Return (X, Y) of the center of cell containing provided text 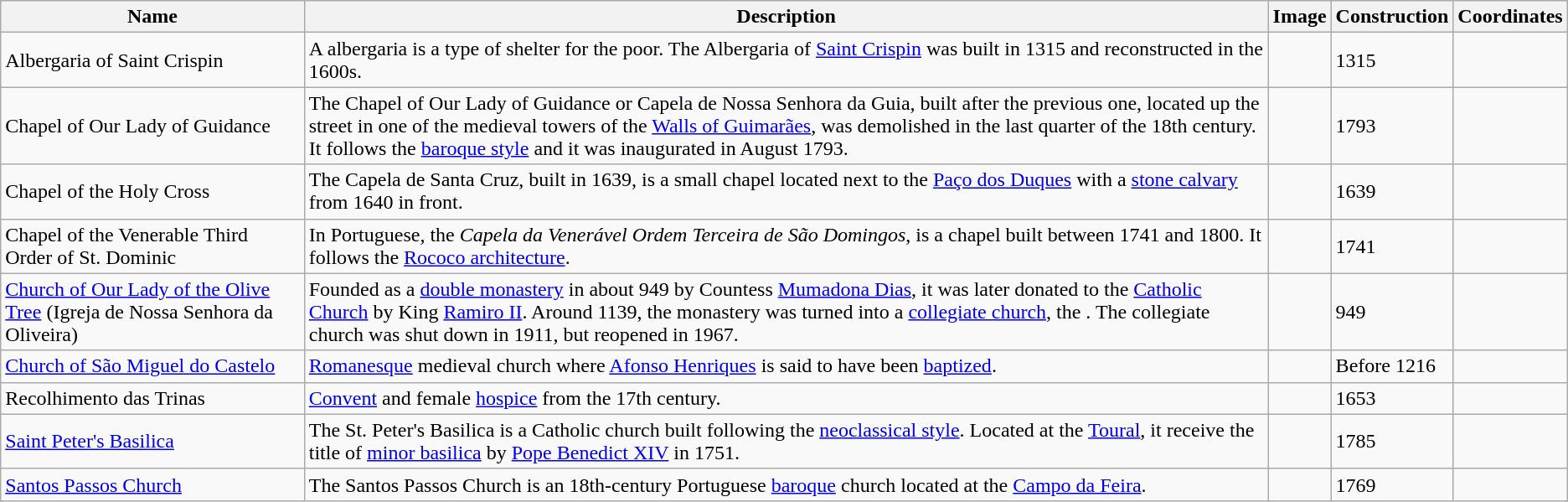
Santos Passos Church (152, 484)
Chapel of the Venerable Third Order of St. Dominic (152, 246)
Church of São Miguel do Castelo (152, 366)
Construction (1392, 17)
Name (152, 17)
Convent and female hospice from the 17th century. (786, 398)
Description (786, 17)
1741 (1392, 246)
Image (1300, 17)
A albergaria is a type of shelter for the poor. The Albergaria of Saint Crispin was built in 1315 and reconstructed in the 1600s. (786, 60)
1793 (1392, 126)
Romanesque medieval church where Afonso Henriques is said to have been baptized. (786, 366)
Chapel of the Holy Cross (152, 191)
Saint Peter's Basilica (152, 441)
1785 (1392, 441)
In Portuguese, the Capela da Venerável Ordem Terceira de São Domingos, is a chapel built between 1741 and 1800. It follows the Rococo architecture. (786, 246)
The Santos Passos Church is an 18th-century Portuguese baroque church located at the Campo da Feira. (786, 484)
Coordinates (1510, 17)
1653 (1392, 398)
Chapel of Our Lady of Guidance (152, 126)
949 (1392, 312)
1639 (1392, 191)
Albergaria of Saint Crispin (152, 60)
Recolhimento das Trinas (152, 398)
The Capela de Santa Cruz, built in 1639, is a small chapel located next to the Paço dos Duques with a stone calvary from 1640 in front. (786, 191)
Before 1216 (1392, 366)
Church of Our Lady of the Olive Tree (Igreja de Nossa Senhora da Oliveira) (152, 312)
1769 (1392, 484)
1315 (1392, 60)
